Extract the (X, Y) coordinate from the center of the cell holding the provided text.  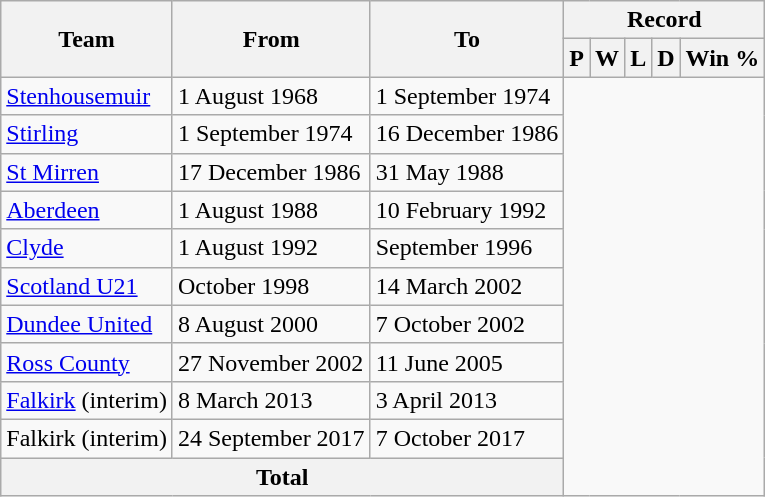
Clyde (87, 248)
Dundee United (87, 324)
Total (282, 477)
Ross County (87, 362)
3 April 2013 (467, 400)
St Mirren (87, 172)
October 1998 (271, 286)
11 June 2005 (467, 362)
8 August 2000 (271, 324)
Stenhousemuir (87, 96)
Aberdeen (87, 210)
16 December 1986 (467, 134)
Win % (722, 58)
Team (87, 39)
1 August 1968 (271, 96)
10 February 1992 (467, 210)
P (577, 58)
17 December 1986 (271, 172)
14 March 2002 (467, 286)
September 1996 (467, 248)
31 May 1988 (467, 172)
Stirling (87, 134)
Scotland U21 (87, 286)
1 August 1988 (271, 210)
From (271, 39)
7 October 2017 (467, 438)
24 September 2017 (271, 438)
D (666, 58)
27 November 2002 (271, 362)
To (467, 39)
L (638, 58)
7 October 2002 (467, 324)
W (608, 58)
Record (664, 20)
8 March 2013 (271, 400)
1 August 1992 (271, 248)
